Search for the cell housing the specified text and yield its [x, y] center coordinate. 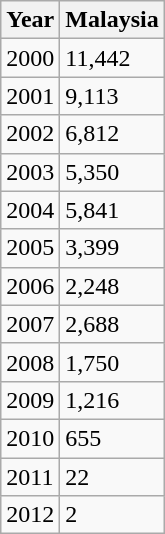
2003 [30, 172]
2 [112, 515]
2008 [30, 362]
9,113 [112, 96]
2007 [30, 324]
2001 [30, 96]
2004 [30, 210]
5,841 [112, 210]
2010 [30, 438]
2011 [30, 477]
1,216 [112, 400]
3,399 [112, 248]
11,442 [112, 58]
2,688 [112, 324]
6,812 [112, 134]
1,750 [112, 362]
2002 [30, 134]
Malaysia [112, 20]
2009 [30, 400]
2005 [30, 248]
2006 [30, 286]
2000 [30, 58]
2,248 [112, 286]
2012 [30, 515]
Year [30, 20]
655 [112, 438]
22 [112, 477]
5,350 [112, 172]
